Find where the given text appears and provide that cell's center as [x, y] coordinate. 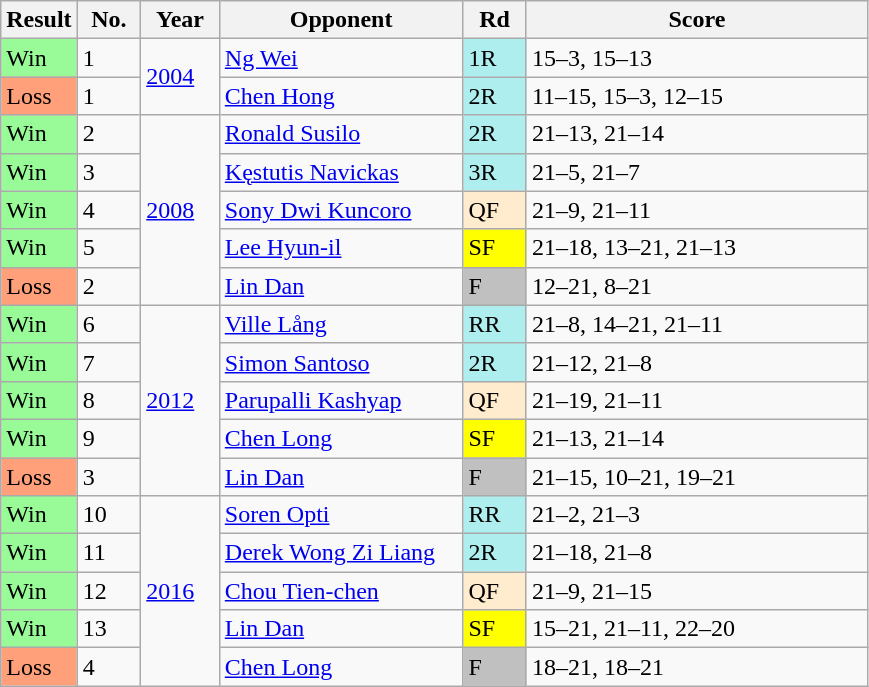
21–2, 21–3 [696, 515]
Rd [495, 20]
21–12, 21–8 [696, 362]
21–8, 14–21, 21–11 [696, 324]
2004 [180, 77]
8 [109, 400]
12–21, 8–21 [696, 286]
Kęstutis Navickas [341, 172]
10 [109, 515]
Ng Wei [341, 58]
Ronald Susilo [341, 134]
Derek Wong Zi Liang [341, 553]
5 [109, 248]
Simon Santoso [341, 362]
11 [109, 553]
15–3, 15–13 [696, 58]
2012 [180, 400]
3R [495, 172]
21–5, 21–7 [696, 172]
2008 [180, 210]
18–21, 18–21 [696, 667]
21–19, 21–11 [696, 400]
Score [696, 20]
13 [109, 629]
21–18, 13–21, 21–13 [696, 248]
15–21, 21–11, 22–20 [696, 629]
Chen Hong [341, 96]
2016 [180, 591]
11–15, 15–3, 12–15 [696, 96]
Soren Opti [341, 515]
21–18, 21–8 [696, 553]
7 [109, 362]
6 [109, 324]
1R [495, 58]
Result [39, 20]
Chou Tien-chen [341, 591]
Sony Dwi Kuncoro [341, 210]
No. [109, 20]
Opponent [341, 20]
Lee Hyun-il [341, 248]
Parupalli Kashyap [341, 400]
12 [109, 591]
9 [109, 438]
21–15, 10–21, 19–21 [696, 477]
21–9, 21–15 [696, 591]
Ville Lång [341, 324]
21–9, 21–11 [696, 210]
Year [180, 20]
